Extract the (X, Y) coordinate from the center of the cell holding the provided text.  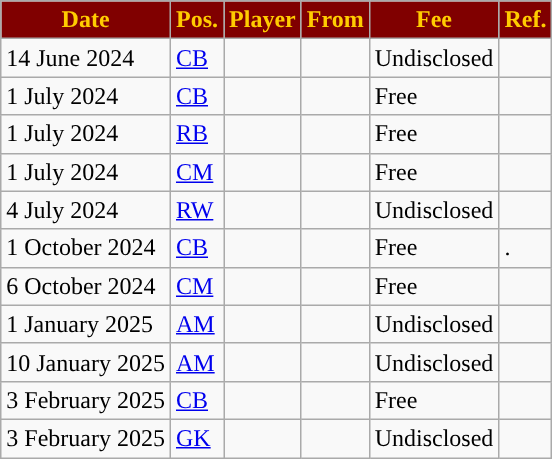
Pos. (196, 20)
Ref. (526, 20)
RW (196, 210)
. (526, 248)
Fee (434, 20)
14 June 2024 (86, 58)
Date (86, 20)
Player (263, 20)
6 October 2024 (86, 286)
10 January 2025 (86, 362)
GK (196, 438)
From (335, 20)
1 October 2024 (86, 248)
1 January 2025 (86, 324)
RB (196, 134)
4 July 2024 (86, 210)
